Provide the (X, Y) coordinate of the cell's center where the given text is located.  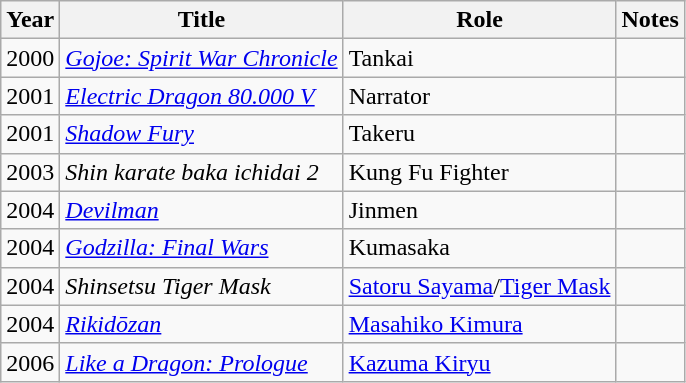
Godzilla: Final Wars (202, 248)
Satoru Sayama/Tiger Mask (480, 286)
2003 (30, 172)
Jinmen (480, 210)
Role (480, 20)
Devilman (202, 210)
2000 (30, 58)
Shin karate baka ichidai 2 (202, 172)
2006 (30, 362)
Shadow Fury (202, 134)
Rikidōzan (202, 324)
Like a Dragon: Prologue (202, 362)
Electric Dragon 80.000 V (202, 96)
Notes (650, 20)
Shinsetsu Tiger Mask (202, 286)
Masahiko Kimura (480, 324)
Kazuma Kiryu (480, 362)
Narrator (480, 96)
Title (202, 20)
Kung Fu Fighter (480, 172)
Gojoe: Spirit War Chronicle (202, 58)
Year (30, 20)
Kumasaka (480, 248)
Takeru (480, 134)
Tankai (480, 58)
